From the cell containing the given text, extract its center point as [x, y] coordinate. 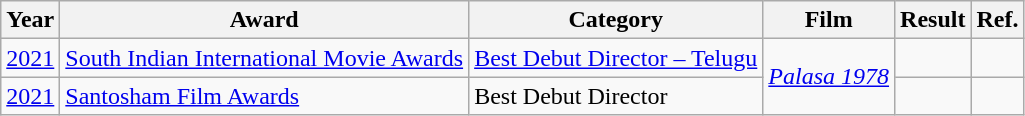
Film [829, 20]
Best Debut Director – Telugu [616, 58]
Ref. [998, 20]
Award [264, 20]
Category [616, 20]
Best Debut Director [616, 96]
South Indian International Movie Awards [264, 58]
Santosham Film Awards [264, 96]
Result [933, 20]
Palasa 1978 [829, 77]
Year [30, 20]
